Detect which cell encompasses the target text, then output its (x, y) center coordinate. 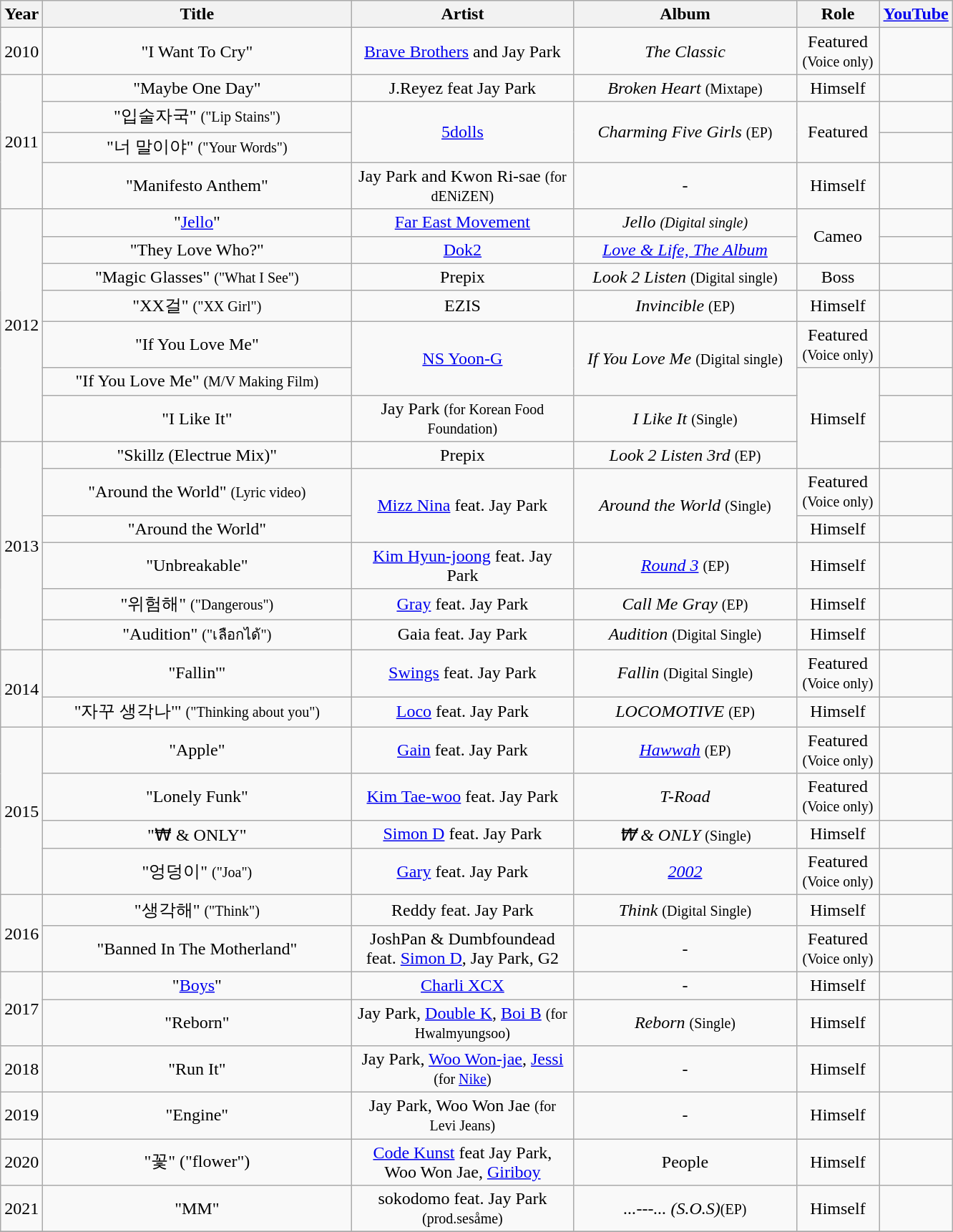
"Fallin'" (197, 673)
5dolls (462, 132)
Reddy feat. Jay Park (462, 910)
"Reborn" (197, 1022)
Cameo (838, 236)
"Engine" (197, 1116)
Look 2 Listen 3rd (EP) (685, 455)
Jello (Digital single) (685, 223)
Year (21, 14)
2015 (21, 811)
"Boys" (197, 985)
"They Love Who?" (197, 250)
...---... (S.O.S)(EP) (685, 1209)
"Around the World" (Lyric video) (197, 492)
Dok2 (462, 250)
"I Want To Cry" (197, 52)
"Unbreakable" (197, 565)
Love & Life, The Album (685, 250)
"위험해" ("Dangerous") (197, 604)
T-Road (685, 797)
2012 (21, 325)
Audition (Digital Single) (685, 635)
"I Like It" (197, 418)
Featured (838, 132)
Gray feat. Jay Park (462, 604)
Jay Park (for Korean Food Foundation) (462, 418)
"Skillz (Electrue Mix)" (197, 455)
Kim Tae-woo feat. Jay Park (462, 797)
LOCOMOTIVE (EP) (685, 713)
Jay Park, Woo Won-jae, Jessi (for Nike) (462, 1069)
Kim Hyun-joong feat. Jay Park (462, 565)
Jay Park, Woo Won Jae (for Levi Jeans) (462, 1116)
Invincible (EP) (685, 306)
"₩ & ONLY" (197, 834)
Brave Brothers and Jay Park (462, 52)
Jay Park, Double K, Boi B (for Hwalmyungsoo) (462, 1022)
Look 2 Listen (Digital single) (685, 277)
2014 (21, 688)
Artist (462, 14)
"Magic Glasses" ("What I See") (197, 277)
2021 (21, 1209)
"너 말이야" ("Your Words") (197, 147)
Role (838, 14)
"Around the World" (197, 529)
"Audition" ("เลือกได้") (197, 635)
If You Love Me (Digital single) (685, 358)
Charli XCX (462, 985)
"Manifesto Anthem" (197, 186)
Simon D feat. Jay Park (462, 834)
"Maybe One Day" (197, 88)
2010 (21, 52)
Gain feat. Jay Park (462, 750)
Code Kunst feat Jay Park, Woo Won Jae, Giriboy (462, 1162)
Think (Digital Single) (685, 910)
2013 (21, 545)
Broken Heart (Mixtape) (685, 88)
sokodomo feat. Jay Park (prod.sesåme) (462, 1209)
EZIS (462, 306)
Fallin (Digital Single) (685, 673)
Gary feat. Jay Park (462, 871)
The Classic (685, 52)
"Run It" (197, 1069)
Call Me Gray (EP) (685, 604)
"XX걸" ("XX Girl") (197, 306)
"MM" (197, 1209)
Charming Five Girls (EP) (685, 132)
Loco feat. Jay Park (462, 713)
2017 (21, 1009)
Around the World (Single) (685, 505)
Mizz Nina feat. Jay Park (462, 505)
Far East Movement (462, 223)
Album (685, 14)
Title (197, 14)
"입술자국" ("Lip Stains") (197, 117)
J.Reyez feat Jay Park (462, 88)
"엉덩이" ("Joa") (197, 871)
2020 (21, 1162)
People (685, 1162)
"꽃" ("flower") (197, 1162)
2018 (21, 1069)
"Lonely Funk" (197, 797)
YouTube (916, 14)
I Like It (Single) (685, 418)
₩ & ONLY (Single) (685, 834)
Jay Park and Kwon Ri-sae (for dENiZEN) (462, 186)
"If You Love Me" (197, 345)
2011 (21, 142)
Boss (838, 277)
2016 (21, 934)
Hawwah (EP) (685, 750)
JoshPan & Dumbfoundead feat. Simon D, Jay Park, G2 (462, 949)
"Jello" (197, 223)
"생각해" ("Think") (197, 910)
"If You Love Me" (M/V Making Film) (197, 381)
NS Yoon-G (462, 358)
"Banned In The Motherland" (197, 949)
Swings feat. Jay Park (462, 673)
"자꾸 생각나'" ("Thinking about you") (197, 713)
Reborn (Single) (685, 1022)
2002 (685, 871)
Round 3 (EP) (685, 565)
"Apple" (197, 750)
2019 (21, 1116)
Gaia feat. Jay Park (462, 635)
